Identify which cell holds the provided text, then report its [X, Y] central coordinate. 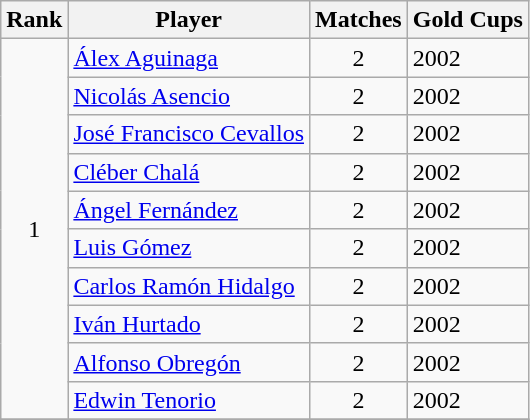
Iván Hurtado [189, 324]
Player [189, 20]
1 [34, 230]
Rank [34, 20]
Luis Gómez [189, 248]
Alfonso Obregón [189, 362]
Carlos Ramón Hidalgo [189, 286]
Ángel Fernández [189, 210]
Álex Aguinaga [189, 58]
Matches [359, 20]
José Francisco Cevallos [189, 134]
Nicolás Asencio [189, 96]
Gold Cups [468, 20]
Cléber Chalá [189, 172]
Edwin Tenorio [189, 400]
